For the text-containing cell, return its midpoint in (X, Y) coordinate format. 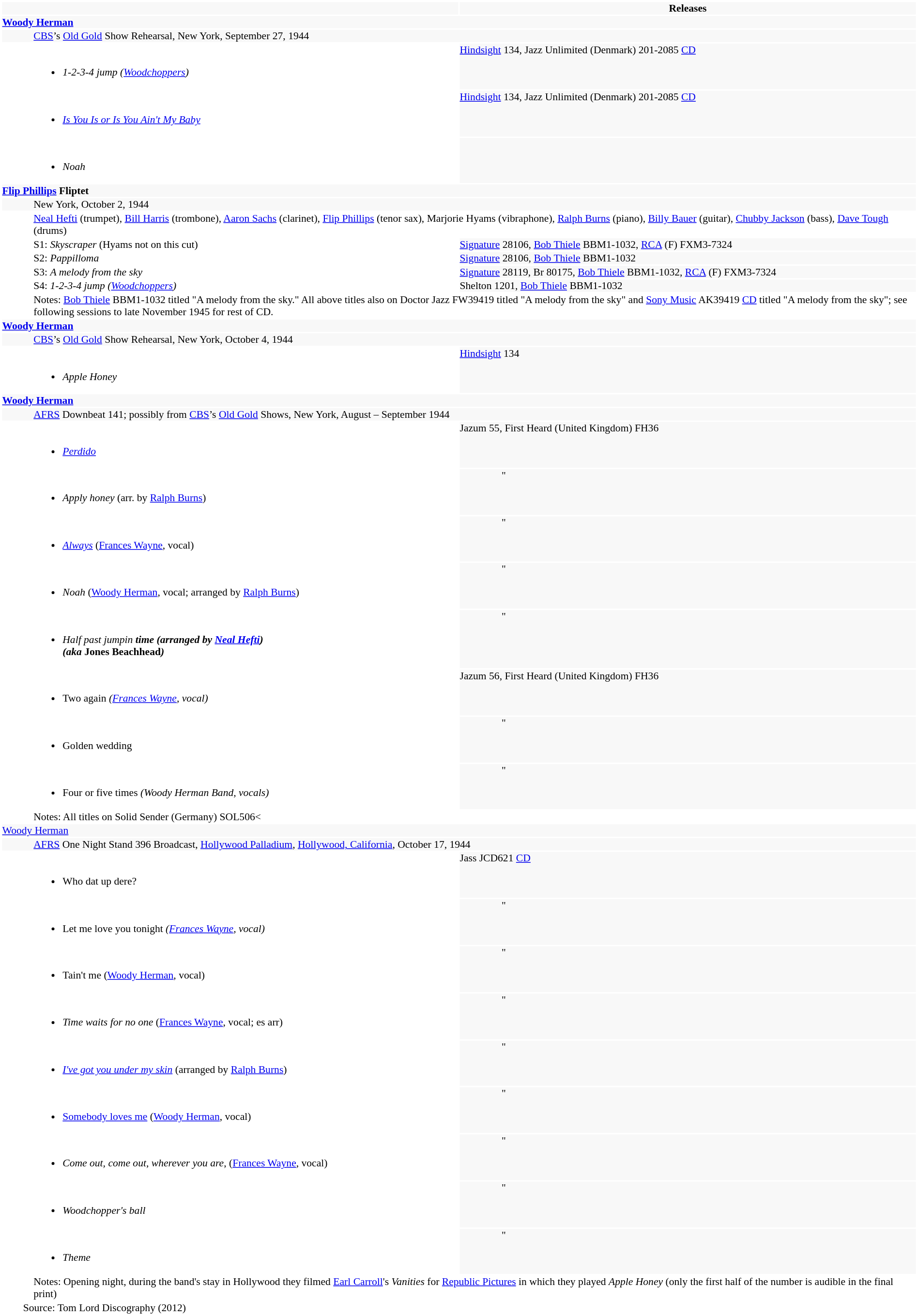
Noah (Woody Herman, vocal; arranged by Ralph Burns) (230, 586)
1-2-3-4 jump (Woodchoppers) (230, 66)
Perdido (230, 445)
Signature 28119, Br 80175, Bob Thiele BBM1-1032, RCA (F) FXM3-7324 (688, 273)
Signature 28106, Bob Thiele BBM1-1032 (688, 259)
Two again (Frances Wayne, vocal) (230, 692)
New York, October 2, 1944 (459, 205)
Time waits for no one (Frances Wayne, vocal; es arr) (230, 1016)
Shelton 1201, Bob Thiele BBM1-1032 (688, 286)
Jazum 56, First Heard (United Kingdom) FH36 (688, 692)
S1: Skyscraper (Hyams not on this cut) (230, 245)
Let me love you tonight (Frances Wayne, vocal) (230, 922)
Jazum 55, First Heard (United Kingdom) FH36 (688, 445)
Four or five times (Woody Herman Band, vocals) (230, 786)
Who dat up dere? (230, 875)
Come out, come out, wherever you are, (Frances Wayne, vocal) (230, 1157)
Tain't me (Woody Herman, vocal) (230, 969)
Notes: All titles on Solid Sender (Germany) SOL506< (459, 817)
Noah (230, 160)
Always (Frances Wayne, vocal) (230, 539)
CBS’s Old Gold Show Rehearsal, New York, October 4, 1944 (459, 340)
S3: A melody from the sky (230, 273)
Is You Is or Is You Ain't My Baby (230, 113)
I've got you under my skin (arranged by Ralph Burns) (230, 1063)
Source: Tom Lord Discography (2012) (459, 1308)
S2: Pappilloma (230, 259)
S4: 1-2-3-4 jump (Woodchoppers) (230, 286)
CBS’s Old Gold Show Rehearsal, New York, September 27, 1944 (459, 36)
Signature 28106, Bob Thiele BBM1-1032, RCA (F) FXM3-7324 (688, 245)
Apple Honey (230, 370)
Half past jumpin time (arranged by Neal Hefti)(aka Jones Beachhead) (230, 639)
AFRS Downbeat 141; possibly from CBS’s Old Gold Shows, New York, August – September 1944 (459, 414)
Apply honey (arr. by Ralph Burns) (230, 492)
Golden wedding (230, 739)
Flip Phillips Fliptet (459, 191)
Woodchopper's ball (230, 1204)
Theme (230, 1251)
Jass JCD621 CD (688, 875)
AFRS One Night Stand 396 Broadcast, Hollywood Palladium, Hollywood, California, October 17, 1944 (459, 845)
Somebody loves me (Woody Herman, vocal) (230, 1110)
Hindsight 134 (688, 370)
Releases (688, 8)
